Capture the cell that displays the provided text and extract its [x, y] central coordinate. 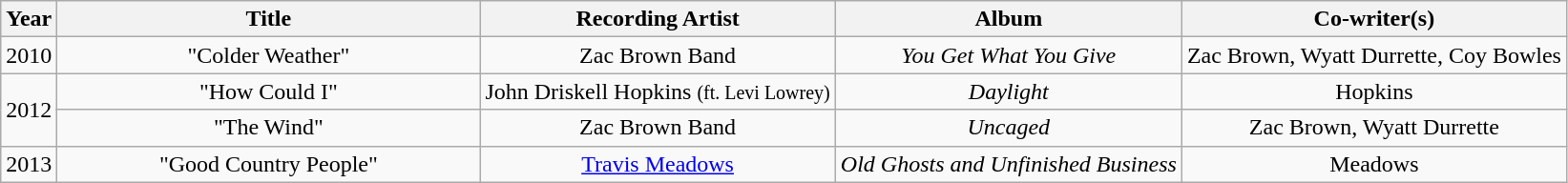
Recording Artist [658, 19]
"How Could I" [269, 91]
"Good Country People" [269, 164]
Old Ghosts and Unfinished Business [1008, 164]
2012 [29, 110]
2010 [29, 55]
Year [29, 19]
Hopkins [1374, 91]
John Driskell Hopkins (ft. Levi Lowrey) [658, 91]
"Colder Weather" [269, 55]
Meadows [1374, 164]
2013 [29, 164]
Co-writer(s) [1374, 19]
Zac Brown, Wyatt Durrette, Coy Bowles [1374, 55]
Zac Brown, Wyatt Durrette [1374, 128]
Title [269, 19]
You Get What You Give [1008, 55]
Uncaged [1008, 128]
Album [1008, 19]
Daylight [1008, 91]
Travis Meadows [658, 164]
"The Wind" [269, 128]
